Scan for the cell matching the given text and deliver its [X, Y] coordinate at center. 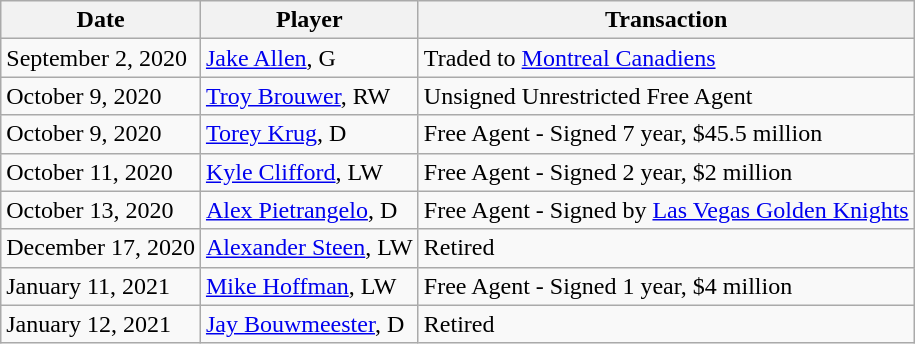
Kyle Clifford, LW [309, 172]
Mike Hoffman, LW [309, 286]
January 12, 2021 [101, 324]
Alex Pietrangelo, D [309, 210]
Alexander Steen, LW [309, 248]
January 11, 2021 [101, 286]
Torey Krug, D [309, 134]
Transaction [666, 20]
September 2, 2020 [101, 58]
Jake Allen, G [309, 58]
December 17, 2020 [101, 248]
Free Agent - Signed by Las Vegas Golden Knights [666, 210]
Player [309, 20]
October 11, 2020 [101, 172]
Troy Brouwer, RW [309, 96]
Date [101, 20]
Free Agent - Signed 1 year, $4 million [666, 286]
Free Agent - Signed 2 year, $2 million [666, 172]
October 13, 2020 [101, 210]
Unsigned Unrestricted Free Agent [666, 96]
Traded to Montreal Canadiens [666, 58]
Jay Bouwmeester, D [309, 324]
Free Agent - Signed 7 year, $45.5 million [666, 134]
